Detect which cell encompasses the target text, then output its (X, Y) center coordinate. 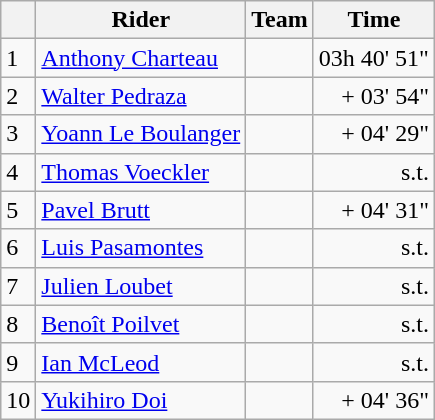
1 (18, 58)
10 (18, 400)
Julien Loubet (141, 286)
Luis Pasamontes (141, 248)
8 (18, 324)
3 (18, 134)
Benoît Poilvet (141, 324)
9 (18, 362)
Thomas Voeckler (141, 172)
+ 04' 29" (374, 134)
Ian McLeod (141, 362)
5 (18, 210)
+ 04' 36" (374, 400)
6 (18, 248)
+ 04' 31" (374, 210)
+ 03' 54" (374, 96)
Yukihiro Doi (141, 400)
7 (18, 286)
Walter Pedraza (141, 96)
Pavel Brutt (141, 210)
Anthony Charteau (141, 58)
Team (280, 20)
Rider (141, 20)
2 (18, 96)
Time (374, 20)
03h 40' 51" (374, 58)
Yoann Le Boulanger (141, 134)
4 (18, 172)
